Locate the cell with the specified text and output its [X, Y] center coordinate. 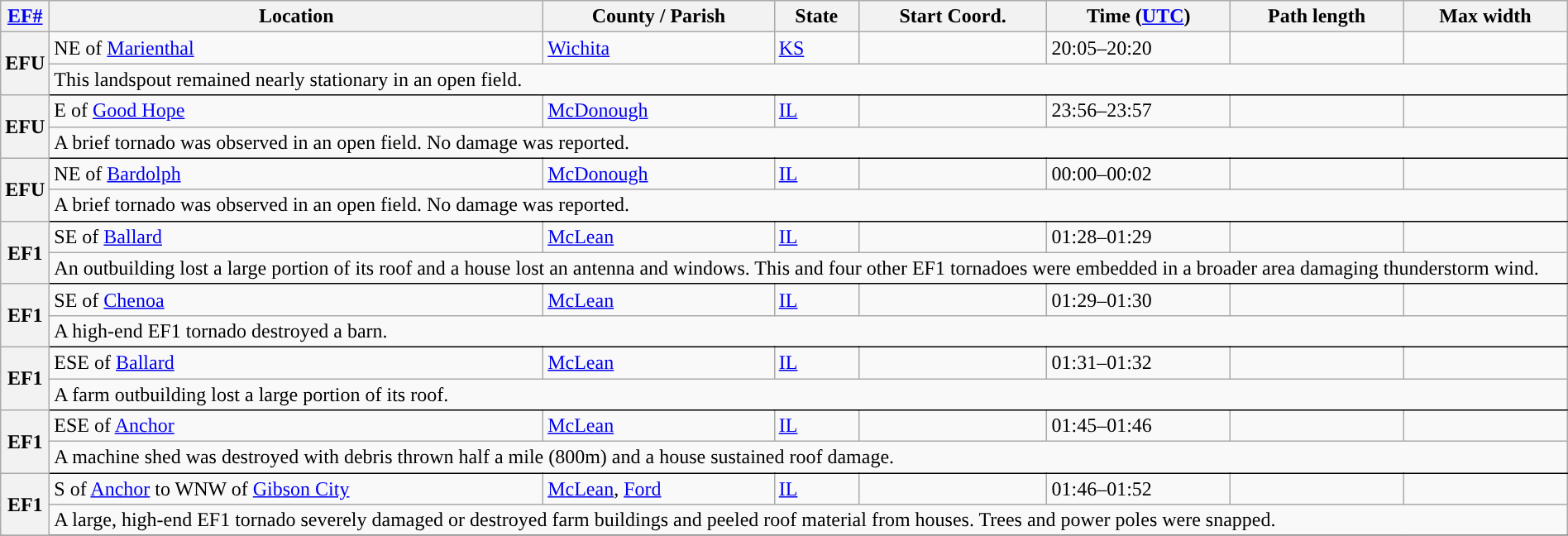
McLean, Ford [659, 489]
Start Coord. [953, 17]
01:46–01:52 [1138, 489]
SE of Chenoa [296, 299]
ESE of Anchor [296, 426]
Location [296, 17]
S of Anchor to WNW of Gibson City [296, 489]
NE of Marienthal [296, 48]
Max width [1485, 17]
A large, high-end EF1 tornado severely damaged or destroyed farm buildings and peeled roof material from houses. Trees and power poles were snapped. [809, 520]
Time (UTC) [1138, 17]
Wichita [659, 48]
01:31–01:32 [1138, 362]
E of Good Hope [296, 111]
01:29–01:30 [1138, 299]
NE of Bardolph [296, 174]
01:45–01:46 [1138, 426]
23:56–23:57 [1138, 111]
01:28–01:29 [1138, 237]
SE of Ballard [296, 237]
County / Parish [659, 17]
ESE of Ballard [296, 362]
A farm outbuilding lost a large portion of its roof. [809, 395]
State [816, 17]
This landspout remained nearly stationary in an open field. [809, 79]
00:00–00:02 [1138, 174]
KS [816, 48]
Path length [1317, 17]
A machine shed was destroyed with debris thrown half a mile (800m) and a house sustained roof damage. [809, 457]
A high-end EF1 tornado destroyed a barn. [809, 331]
20:05–20:20 [1138, 48]
EF# [25, 17]
